Extract the [X, Y] coordinate from the center of the cell holding the provided text.  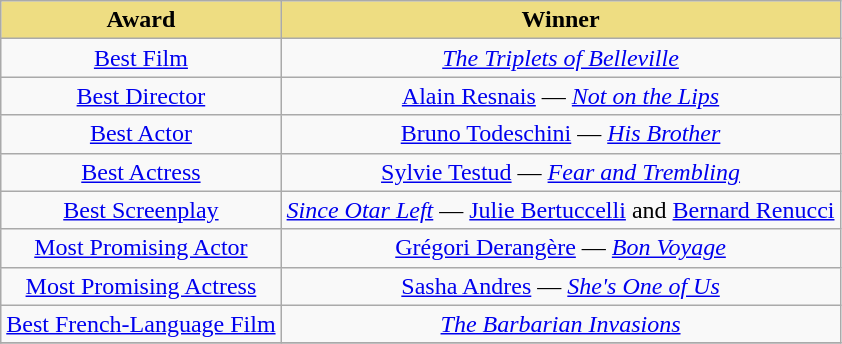
The Triplets of Belleville [560, 58]
Bruno Todeschini — His Brother [560, 134]
Best Film [141, 58]
Award [141, 20]
Sasha Andres — She's One of Us [560, 286]
The Barbarian Invasions [560, 324]
Best Screenplay [141, 210]
Since Otar Left — Julie Bertuccelli and Bernard Renucci [560, 210]
Winner [560, 20]
Grégori Derangère — Bon Voyage [560, 248]
Most Promising Actor [141, 248]
Best Director [141, 96]
Best Actress [141, 172]
Best Actor [141, 134]
Sylvie Testud — Fear and Trembling [560, 172]
Alain Resnais — Not on the Lips [560, 96]
Most Promising Actress [141, 286]
Best French-Language Film [141, 324]
